Detect which cell encompasses the target text, then output its [x, y] center coordinate. 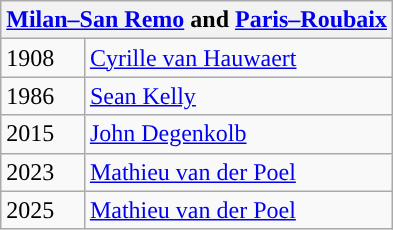
2023 [43, 172]
John Degenkolb [238, 134]
2015 [43, 134]
2025 [43, 210]
Cyrille van Hauwaert [238, 58]
Sean Kelly [238, 96]
1986 [43, 96]
Milan–San Remo and Paris–Roubaix [197, 20]
1908 [43, 58]
